Capture the cell that displays the provided text and extract its (X, Y) central coordinate. 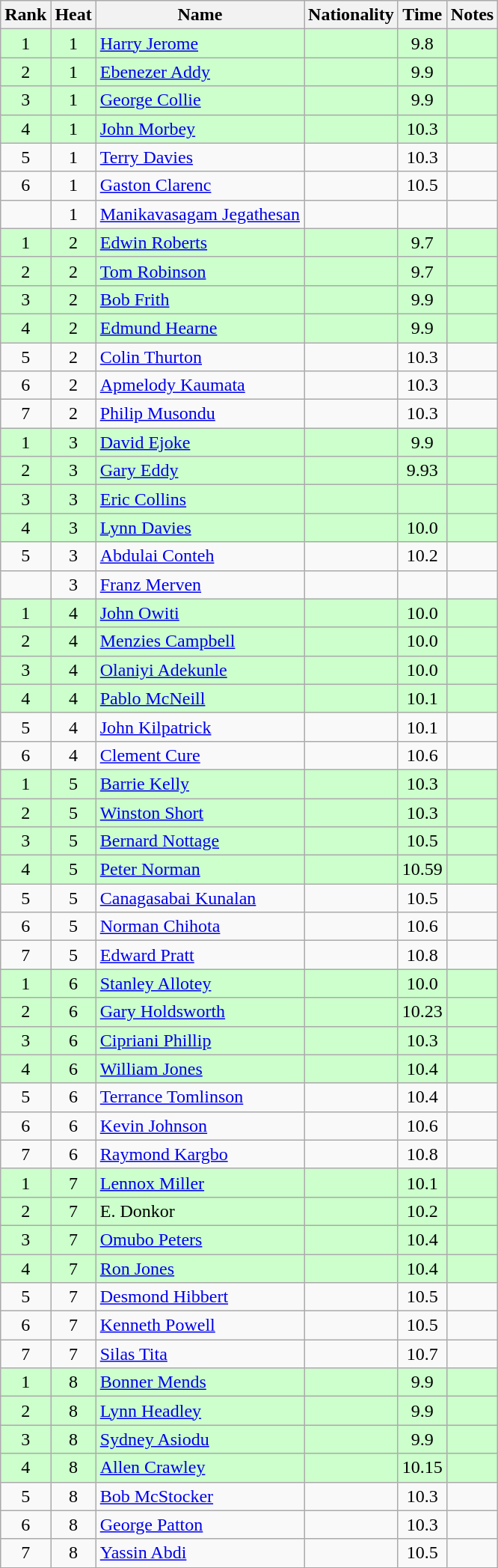
Ebenezer Addy (200, 72)
Kevin Johnson (200, 1126)
Kenneth Powell (200, 1326)
Philip Musondu (200, 414)
Edwin Roberts (200, 242)
Norman Chihota (200, 927)
Raymond Kargbo (200, 1154)
10.23 (422, 1012)
Time (422, 15)
Winston Short (200, 812)
9.93 (422, 471)
Tom Robinson (200, 271)
William Jones (200, 1069)
Manikavasagam Jegathesan (200, 214)
Stanley Allotey (200, 983)
10.59 (422, 870)
Colin Thurton (200, 357)
Gaston Clarenc (200, 186)
Eric Collins (200, 499)
Barrie Kelly (200, 784)
Abdulai Conteh (200, 556)
David Ejoke (200, 442)
Bob Frith (200, 299)
Gary Holdsworth (200, 1012)
Nationality (351, 15)
Pablo McNeill (200, 698)
Notes (472, 15)
Omubo Peters (200, 1239)
Olaniyi Adekunle (200, 670)
John Morbey (200, 129)
10.15 (422, 1468)
Bob McStocker (200, 1496)
Menzies Campbell (200, 641)
Peter Norman (200, 870)
10.7 (422, 1354)
Franz Merven (200, 585)
Lynn Davies (200, 528)
Name (200, 15)
Heat (73, 15)
E. Donkor (200, 1211)
John Kilpatrick (200, 727)
Lennox Miller (200, 1183)
Cipriani Phillip (200, 1040)
Silas Tita (200, 1354)
Edward Pratt (200, 955)
George Patton (200, 1525)
Yassin Abdi (200, 1553)
Terry Davies (200, 157)
Allen Crawley (200, 1468)
Bonner Mends (200, 1382)
George Collie (200, 100)
Terrance Tomlinson (200, 1097)
9.8 (422, 43)
Sydney Asiodu (200, 1439)
John Owiti (200, 613)
Ron Jones (200, 1269)
Edmund Hearne (200, 328)
Rank (25, 15)
Apmelody Kaumata (200, 385)
Bernard Nottage (200, 841)
Canagasabai Kunalan (200, 898)
Desmond Hibbert (200, 1297)
Gary Eddy (200, 471)
Lynn Headley (200, 1411)
Clement Cure (200, 755)
Harry Jerome (200, 43)
